Find where the given text appears and provide that cell's center as [X, Y] coordinate. 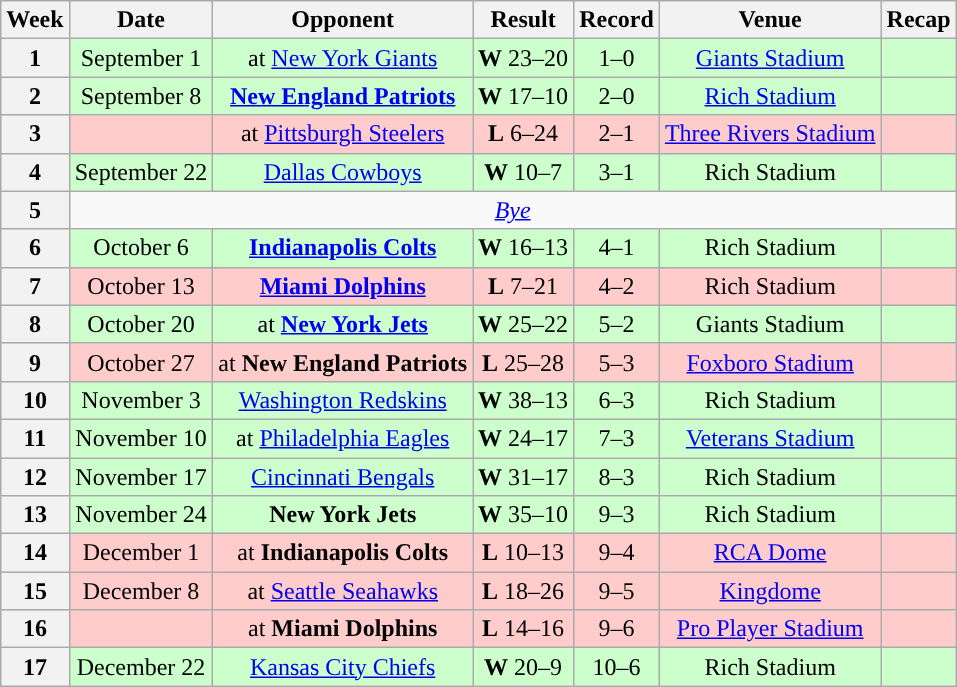
15 [35, 591]
Foxboro Stadium [770, 362]
W 35–10 [524, 515]
October 27 [141, 362]
December 22 [141, 667]
at New England Patriots [343, 362]
Washington Redskins [343, 400]
Opponent [343, 20]
Result [524, 20]
New England Patriots [343, 96]
5–2 [617, 324]
11 [35, 438]
at Pittsburgh Steelers [343, 134]
17 [35, 667]
Kansas City Chiefs [343, 667]
L 14–16 [524, 629]
at New York Giants [343, 58]
December 1 [141, 553]
Week [35, 20]
Cincinnati Bengals [343, 477]
6–3 [617, 400]
November 3 [141, 400]
December 8 [141, 591]
W 24–17 [524, 438]
at Miami Dolphins [343, 629]
W 16–13 [524, 248]
Kingdome [770, 591]
RCA Dome [770, 553]
November 10 [141, 438]
October 13 [141, 286]
L 18–26 [524, 591]
3 [35, 134]
4 [35, 172]
at Indianapolis Colts [343, 553]
September 1 [141, 58]
7 [35, 286]
Recap [918, 20]
Three Rivers Stadium [770, 134]
12 [35, 477]
5 [35, 210]
September 8 [141, 96]
November 24 [141, 515]
November 17 [141, 477]
Miami Dolphins [343, 286]
4–1 [617, 248]
at Seattle Seahawks [343, 591]
W 10–7 [524, 172]
10 [35, 400]
L 6–24 [524, 134]
Venue [770, 20]
at Philadelphia Eagles [343, 438]
14 [35, 553]
1 [35, 58]
4–2 [617, 286]
3–1 [617, 172]
Bye [512, 210]
October 20 [141, 324]
October 6 [141, 248]
2–0 [617, 96]
8 [35, 324]
2–1 [617, 134]
Date [141, 20]
L 7–21 [524, 286]
W 25–22 [524, 324]
10–6 [617, 667]
New York Jets [343, 515]
Dallas Cowboys [343, 172]
Record [617, 20]
W 38–13 [524, 400]
at New York Jets [343, 324]
9–3 [617, 515]
13 [35, 515]
L 25–28 [524, 362]
W 31–17 [524, 477]
Veterans Stadium [770, 438]
16 [35, 629]
9–6 [617, 629]
9–4 [617, 553]
9 [35, 362]
6 [35, 248]
9–5 [617, 591]
7–3 [617, 438]
W 20–9 [524, 667]
W 23–20 [524, 58]
Indianapolis Colts [343, 248]
8–3 [617, 477]
L 10–13 [524, 553]
5–3 [617, 362]
2 [35, 96]
1–0 [617, 58]
W 17–10 [524, 96]
September 22 [141, 172]
Pro Player Stadium [770, 629]
